Search for the cell housing the specified text and yield its [X, Y] center coordinate. 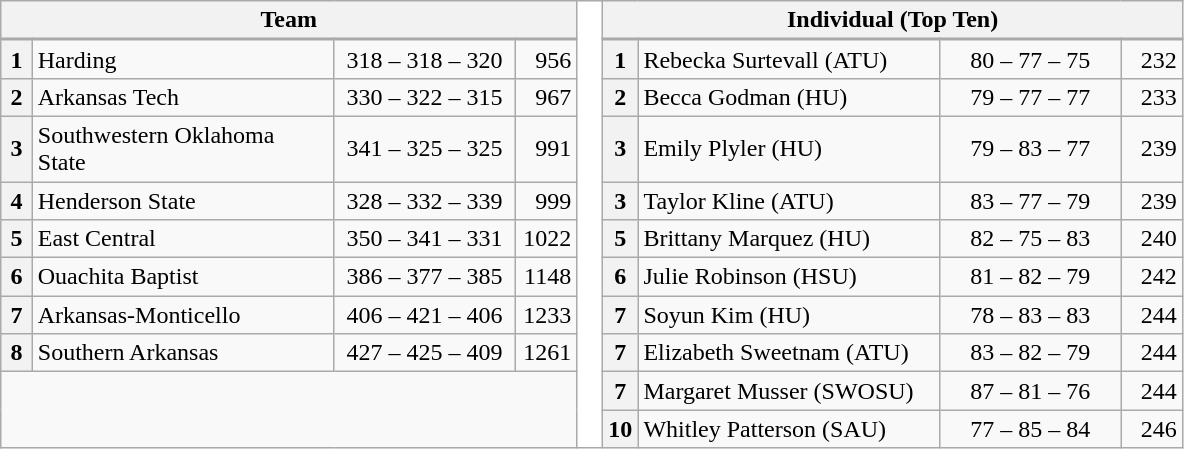
Ouachita Baptist [183, 277]
80 – 77 – 75 [1030, 59]
Henderson State [183, 201]
Becca Godman (HU) [789, 97]
330 – 322 – 315 [425, 97]
328 – 332 – 339 [425, 201]
83 – 82 – 79 [1030, 353]
Elizabeth Sweetnam (ATU) [789, 353]
81 – 82 – 79 [1030, 277]
4 [17, 201]
Rebecka Surtevall (ATU) [789, 59]
Soyun Kim (HU) [789, 315]
341 – 325 – 325 [425, 148]
406 – 421 – 406 [425, 315]
77 – 85 – 84 [1030, 429]
Julie Robinson (HSU) [789, 277]
83 – 77 – 79 [1030, 201]
427 – 425 – 409 [425, 353]
Whitley Patterson (SAU) [789, 429]
Southwestern Oklahoma State [183, 148]
1148 [546, 277]
240 [1152, 239]
East Central [183, 239]
79 – 83 – 77 [1030, 148]
Southern Arkansas [183, 353]
386 – 377 – 385 [425, 277]
1022 [546, 239]
246 [1152, 429]
87 – 81 – 76 [1030, 391]
82 – 75 – 83 [1030, 239]
232 [1152, 59]
Individual (Top Ten) [893, 20]
242 [1152, 277]
Arkansas-Monticello [183, 315]
350 – 341 – 331 [425, 239]
10 [620, 429]
Team [289, 20]
Harding [183, 59]
999 [546, 201]
233 [1152, 97]
Taylor Kline (ATU) [789, 201]
Brittany Marquez (HU) [789, 239]
8 [17, 353]
79 – 77 – 77 [1030, 97]
967 [546, 97]
1233 [546, 315]
Arkansas Tech [183, 97]
1261 [546, 353]
991 [546, 148]
Margaret Musser (SWOSU) [789, 391]
78 – 83 – 83 [1030, 315]
318 – 318 – 320 [425, 59]
Emily Plyler (HU) [789, 148]
956 [546, 59]
